From the cell containing the given text, extract its center point as (X, Y) coordinate. 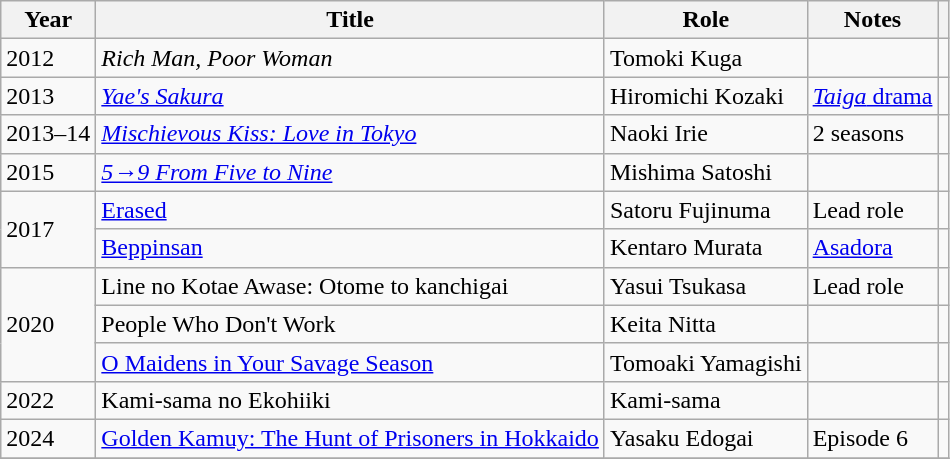
Notes (872, 20)
Keita Nitta (706, 324)
Taiga drama (872, 96)
2017 (48, 229)
2013 (48, 96)
Yae's Sakura (350, 96)
Kentaro Murata (706, 248)
Line no Kotae Awase: Otome to kanchigai (350, 286)
2015 (48, 172)
Episode 6 (872, 438)
Title (350, 20)
Mischievous Kiss: Love in Tokyo (350, 134)
Yasui Tsukasa (706, 286)
Yasaku Edogai (706, 438)
Rich Man, Poor Woman (350, 58)
People Who Don't Work (350, 324)
Mishima Satoshi (706, 172)
Hiromichi Kozaki (706, 96)
Beppinsan (350, 248)
2020 (48, 324)
Golden Kamuy: The Hunt of Prisoners in Hokkaido (350, 438)
Role (706, 20)
2013–14 (48, 134)
Tomoaki Yamagishi (706, 362)
5→9 From Five to Nine (350, 172)
Year (48, 20)
Asadora (872, 248)
2022 (48, 400)
Kami-sama (706, 400)
Satoru Fujinuma (706, 210)
Kami-sama no Ekohiiki (350, 400)
2024 (48, 438)
2 seasons (872, 134)
Naoki Irie (706, 134)
O Maidens in Your Savage Season (350, 362)
Tomoki Kuga (706, 58)
Erased (350, 210)
2012 (48, 58)
